Search for the cell housing the specified text and yield its [X, Y] center coordinate. 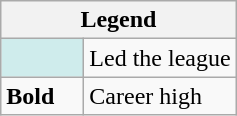
Legend [118, 20]
Bold [42, 96]
Led the league [160, 58]
Career high [160, 96]
